Output the [x, y] coordinate of the center of the cell containing the given text.  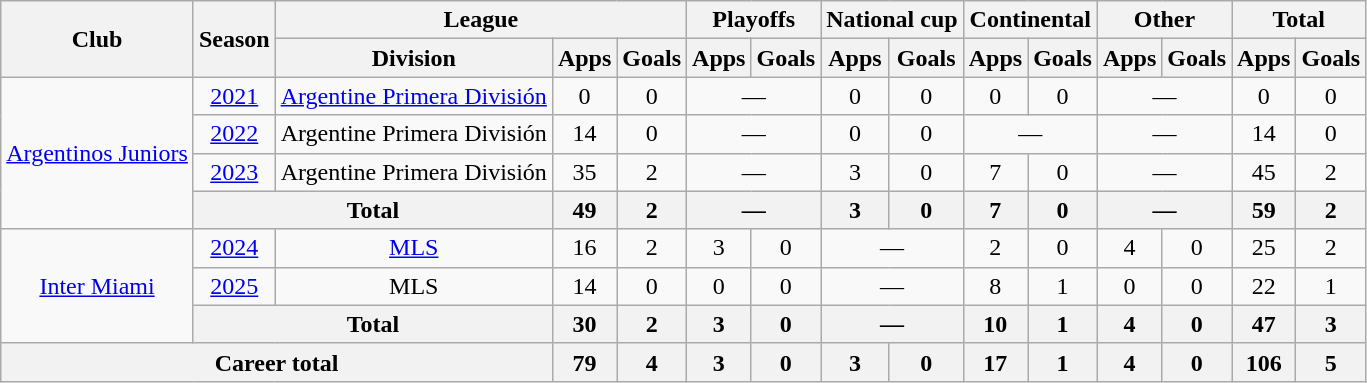
Argentinos Juniors [98, 153]
49 [584, 210]
22 [1264, 286]
30 [584, 324]
35 [584, 172]
45 [1264, 172]
8 [995, 286]
79 [584, 362]
47 [1264, 324]
2021 [234, 96]
Club [98, 39]
Continental [1030, 20]
59 [1264, 210]
2022 [234, 134]
Inter Miami [98, 286]
10 [995, 324]
2025 [234, 286]
2024 [234, 248]
Season [234, 39]
16 [584, 248]
5 [1331, 362]
106 [1264, 362]
17 [995, 362]
Other [1164, 20]
2023 [234, 172]
25 [1264, 248]
Division [414, 58]
Career total [277, 362]
League [480, 20]
National cup [892, 20]
Playoffs [754, 20]
